Capture the cell that displays the provided text and extract its (x, y) central coordinate. 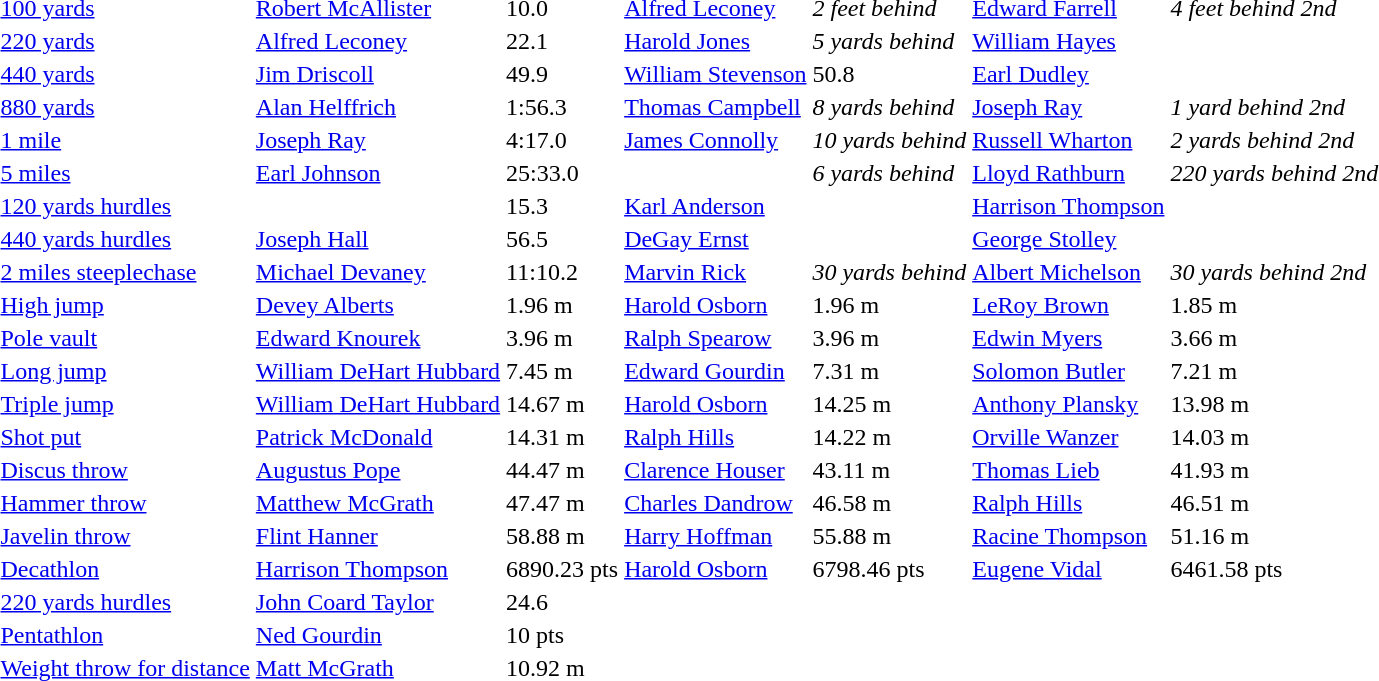
Harold Jones (716, 41)
Alfred Leconey (378, 41)
6798.46 pts (890, 569)
47.47 m (562, 503)
Ralph Spearow (716, 338)
William Stevenson (716, 74)
1:56.3 (562, 107)
Albert Michelson (1068, 272)
Harry Hoffman (716, 536)
Orville Wanzer (1068, 437)
Marvin Rick (716, 272)
30 yards behind (890, 272)
Charles Dandrow (716, 503)
William Hayes (1068, 41)
46.58 m (890, 503)
James Connolly (716, 140)
Solomon Butler (1068, 371)
8 yards behind (890, 107)
10 pts (562, 635)
50.8 (890, 74)
Earl Johnson (378, 173)
Russell Wharton (1068, 140)
John Coard Taylor (378, 602)
15.3 (562, 206)
6 yards behind (890, 173)
4:17.0 (562, 140)
Racine Thompson (1068, 536)
56.5 (562, 239)
Joseph Hall (378, 239)
44.47 m (562, 470)
25:33.0 (562, 173)
Anthony Plansky (1068, 404)
Devey Alberts (378, 305)
10 yards behind (890, 140)
55.88 m (890, 536)
11:10.2 (562, 272)
Thomas Lieb (1068, 470)
Flint Hanner (378, 536)
Edward Gourdin (716, 371)
Eugene Vidal (1068, 569)
Edward Knourek (378, 338)
22.1 (562, 41)
14.31 m (562, 437)
George Stolley (1068, 239)
6890.23 pts (562, 569)
Edwin Myers (1068, 338)
Matthew McGrath (378, 503)
14.25 m (890, 404)
7.31 m (890, 371)
LeRoy Brown (1068, 305)
Augustus Pope (378, 470)
Lloyd Rathburn (1068, 173)
Patrick McDonald (378, 437)
14.67 m (562, 404)
Clarence Houser (716, 470)
7.45 m (562, 371)
Karl Anderson (716, 206)
Ned Gourdin (378, 635)
58.88 m (562, 536)
DeGay Ernst (716, 239)
Earl Dudley (1068, 74)
5 yards behind (890, 41)
Michael Devaney (378, 272)
49.9 (562, 74)
Thomas Campbell (716, 107)
Alan Helffrich (378, 107)
24.6 (562, 602)
Jim Driscoll (378, 74)
14.22 m (890, 437)
43.11 m (890, 470)
